Locate the cell with the specified text and output its (x, y) center coordinate. 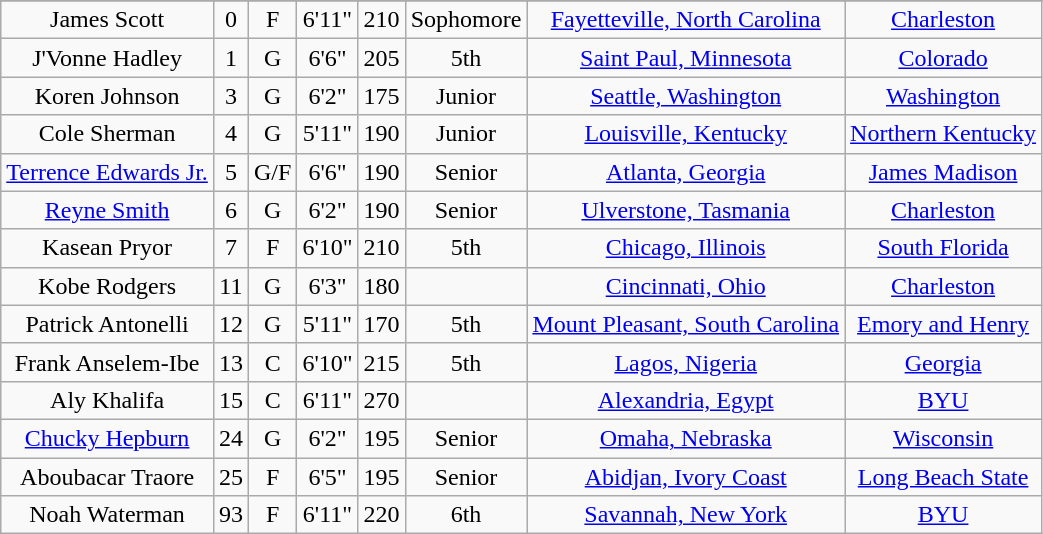
24 (230, 438)
0 (230, 20)
Long Beach State (944, 477)
6 (230, 210)
Koren Johnson (108, 96)
3 (230, 96)
Louisville, Kentucky (686, 134)
Terrence Edwards Jr. (108, 172)
205 (382, 58)
6th (466, 515)
Cincinnati, Ohio (686, 286)
Northern Kentucky (944, 134)
93 (230, 515)
Patrick Antonelli (108, 324)
Savannah, New York (686, 515)
220 (382, 515)
5 (230, 172)
Washington (944, 96)
Sophomore (466, 20)
12 (230, 324)
Noah Waterman (108, 515)
Kasean Pryor (108, 248)
Cole Sherman (108, 134)
25 (230, 477)
Fayetteville, North Carolina (686, 20)
Wisconsin (944, 438)
Mount Pleasant, South Carolina (686, 324)
13 (230, 362)
6'5" (328, 477)
James Scott (108, 20)
175 (382, 96)
Aboubacar Traore (108, 477)
Saint Paul, Minnesota (686, 58)
Abidjan, Ivory Coast (686, 477)
Reyne Smith (108, 210)
Chicago, Illinois (686, 248)
11 (230, 286)
Colorado (944, 58)
James Madison (944, 172)
Atlanta, Georgia (686, 172)
Frank Anselem-Ibe (108, 362)
270 (382, 400)
180 (382, 286)
Kobe Rodgers (108, 286)
7 (230, 248)
Omaha, Nebraska (686, 438)
4 (230, 134)
Alexandria, Egypt (686, 400)
Chucky Hepburn (108, 438)
Aly Khalifa (108, 400)
6'3" (328, 286)
215 (382, 362)
South Florida (944, 248)
Emory and Henry (944, 324)
Lagos, Nigeria (686, 362)
1 (230, 58)
Georgia (944, 362)
15 (230, 400)
Ulverstone, Tasmania (686, 210)
J'Vonne Hadley (108, 58)
Seattle, Washington (686, 96)
G/F (272, 172)
170 (382, 324)
